Extract the [x, y] coordinate from the center of the cell holding the provided text.  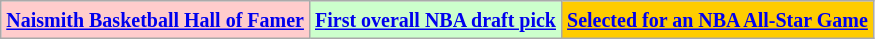
Naismith Basketball Hall of Famer [156, 20]
First overall NBA draft pick [435, 20]
Selected for an NBA All-Star Game [718, 20]
